Locate the cell with the specified text and output its (X, Y) center coordinate. 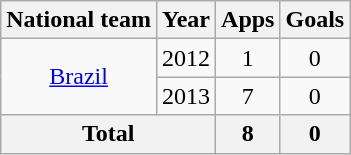
Year (186, 20)
7 (248, 96)
8 (248, 134)
2012 (186, 58)
Total (108, 134)
National team (79, 20)
Brazil (79, 77)
1 (248, 58)
Apps (248, 20)
2013 (186, 96)
Goals (315, 20)
